Capture the cell that displays the provided text and extract its (X, Y) central coordinate. 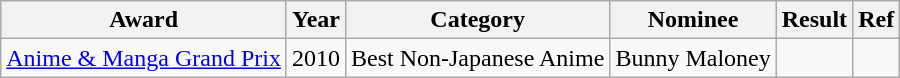
Bunny Maloney (693, 58)
Nominee (693, 20)
Category (477, 20)
Anime & Manga Grand Prix (144, 58)
Best Non-Japanese Anime (477, 58)
Year (316, 20)
Award (144, 20)
Ref (876, 20)
Result (814, 20)
2010 (316, 58)
